Search for the cell housing the specified text and yield its [x, y] center coordinate. 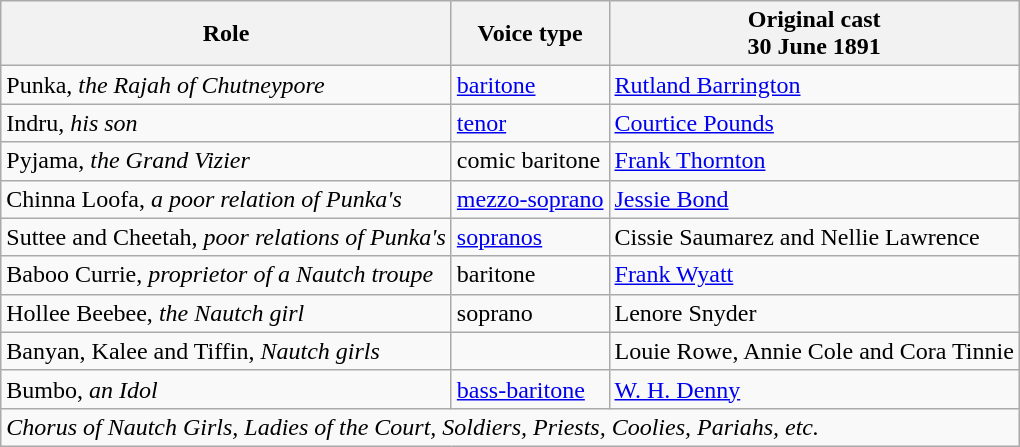
Role [226, 34]
tenor [530, 123]
Chinna Loofa, a poor relation of Punka's [226, 199]
sopranos [530, 237]
Punka, the Rajah of Chutneypore [226, 85]
Bumbo, an Idol [226, 389]
Cissie Saumarez and Nellie Lawrence [814, 237]
mezzo-soprano [530, 199]
Pyjama, the Grand Vizier [226, 161]
Original cast30 June 1891 [814, 34]
Baboo Currie, proprietor of a Nautch troupe [226, 275]
Rutland Barrington [814, 85]
Banyan, Kalee and Tiffin, Nautch girls [226, 351]
Courtice Pounds [814, 123]
comic baritone [530, 161]
bass-baritone [530, 389]
Suttee and Cheetah, poor relations of Punka's [226, 237]
Louie Rowe, Annie Cole and Cora Tinnie [814, 351]
Jessie Bond [814, 199]
Hollee Beebee, the Nautch girl [226, 313]
Indru, his son [226, 123]
Frank Thornton [814, 161]
W. H. Denny [814, 389]
soprano [530, 313]
Chorus of Nautch Girls, Ladies of the Court, Soldiers, Priests, Coolies, Pariahs, etc. [510, 427]
Lenore Snyder [814, 313]
Voice type [530, 34]
Frank Wyatt [814, 275]
